Scan for the cell matching the given text and deliver its (X, Y) coordinate at center. 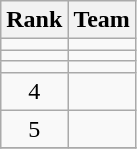
Team (102, 20)
Rank (34, 20)
4 (34, 91)
5 (34, 129)
